Return (x, y) of the center of cell containing provided text 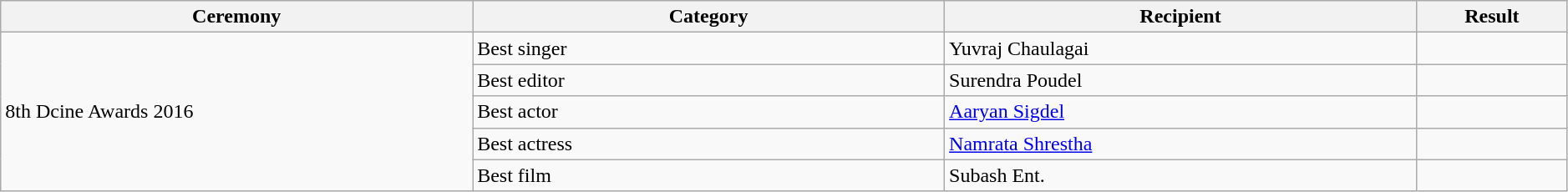
Recipient (1181, 17)
Category (708, 17)
Ceremony (237, 17)
Aaryan Sigdel (1181, 112)
Best editor (708, 80)
8th Dcine Awards 2016 (237, 112)
Subash Ent. (1181, 175)
Result (1492, 17)
Best actor (708, 112)
Surendra Poudel (1181, 80)
Best film (708, 175)
Best singer (708, 48)
Namrata Shrestha (1181, 144)
Yuvraj Chaulagai (1181, 48)
Best actress (708, 144)
